Scan for the cell matching the given text and deliver its (x, y) coordinate at center. 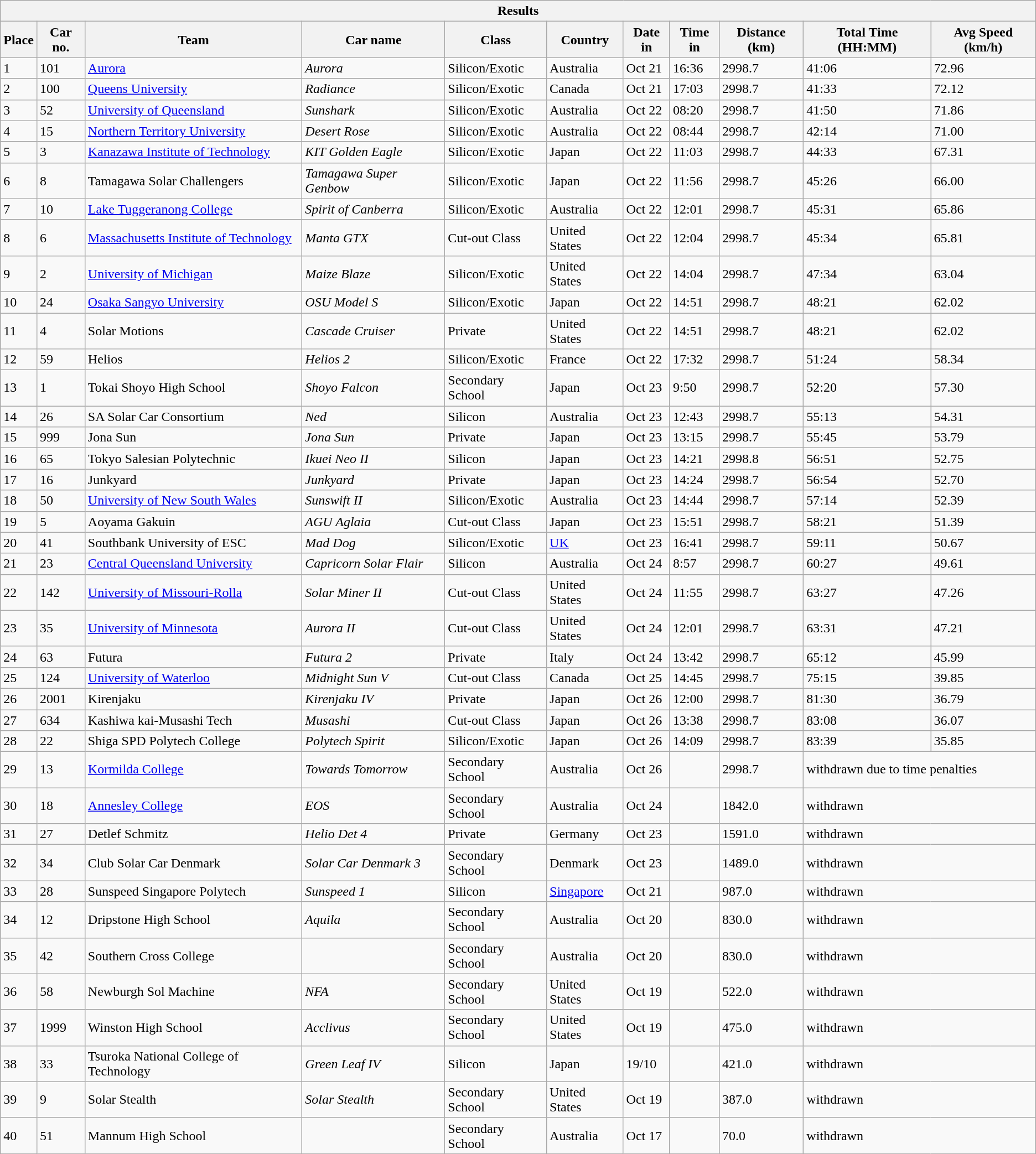
2001 (61, 699)
50.67 (983, 543)
124 (61, 678)
Kormilda College (193, 770)
65 (61, 459)
University of Michigan (193, 273)
11:55 (694, 592)
Northern Territory University (193, 131)
08:20 (694, 110)
11 (19, 331)
KIT Golden Eagle (374, 152)
63.04 (983, 273)
14 (19, 417)
63:27 (867, 592)
Mannum High School (193, 1135)
19 (19, 522)
49.61 (983, 564)
Manta GTX (374, 238)
71.86 (983, 110)
13:38 (694, 720)
57.30 (983, 388)
59:11 (867, 543)
Lake Tuggeranong College (193, 209)
17:03 (694, 89)
41:50 (867, 110)
59 (61, 360)
Towards Tomorrow (374, 770)
19/10 (646, 1063)
50 (61, 501)
1999 (61, 1028)
Sunshark (374, 110)
Detlef Schmitz (193, 834)
25 (19, 678)
Club Solar Car Denmark (193, 863)
58.34 (983, 360)
Kirenjaku (193, 699)
31 (19, 834)
38 (19, 1063)
Helios 2 (374, 360)
Futura 2 (374, 657)
Futura (193, 657)
Total Time (HH:MM) (867, 40)
51:24 (867, 360)
52.70 (983, 480)
Car name (374, 40)
35.85 (983, 741)
56:51 (867, 459)
36.07 (983, 720)
Polytech Spirit (374, 741)
51 (61, 1135)
52.39 (983, 501)
58:21 (867, 522)
999 (61, 438)
Cascade Cruiser (374, 331)
41 (61, 543)
University of Queensland (193, 110)
20 (19, 543)
45:34 (867, 238)
65.86 (983, 209)
47.21 (983, 628)
Southbank University of ESC (193, 543)
387.0 (761, 1100)
Time in (694, 40)
Shiga SPD Polytech College (193, 741)
65:12 (867, 657)
45:26 (867, 180)
Newburgh Sol Machine (193, 991)
Aquila (374, 919)
Sunspeed 1 (374, 891)
Denmark (586, 863)
52:20 (867, 388)
Winston High School (193, 1028)
16:36 (694, 68)
42:14 (867, 131)
Southern Cross College (193, 956)
Desert Rose (374, 131)
71.00 (983, 131)
14:09 (694, 741)
Maize Blaze (374, 273)
SA Solar Car Consortium (193, 417)
Germany (586, 834)
55:45 (867, 438)
9:50 (694, 388)
Midnight Sun V (374, 678)
47.26 (983, 592)
60:27 (867, 564)
45.99 (983, 657)
522.0 (761, 991)
Avg Speed (km/h) (983, 40)
7 (19, 209)
Kanazawa Institute of Technology (193, 152)
987.0 (761, 891)
Distance (km) (761, 40)
45:31 (867, 209)
53.79 (983, 438)
Kashiwa kai-Musashi Tech (193, 720)
OSU Model S (374, 302)
Sunspeed Singapore Polytech (193, 891)
Helio Det 4 (374, 834)
39 (19, 1100)
14:04 (694, 273)
University of Waterloo (193, 678)
39.85 (983, 678)
21 (19, 564)
42 (61, 956)
NFA (374, 991)
51.39 (983, 522)
Tokai Shoyo High School (193, 388)
Results (518, 11)
Ned (374, 417)
Oct 17 (646, 1135)
15:51 (694, 522)
Place (19, 40)
Singapore (586, 891)
37 (19, 1028)
Central Queensland University (193, 564)
14:44 (694, 501)
withdrawn due to time penalties (920, 770)
University of Minnesota (193, 628)
11:03 (694, 152)
2998.8 (761, 459)
54.31 (983, 417)
40 (19, 1135)
634 (61, 720)
Spirit of Canberra (374, 209)
Oct 25 (646, 678)
Tsuroka National College of Technology (193, 1063)
16:41 (694, 543)
14:21 (694, 459)
Mad Dog (374, 543)
08:44 (694, 131)
1591.0 (761, 834)
University of New South Wales (193, 501)
Date in (646, 40)
Solar Motions (193, 331)
Capricorn Solar Flair (374, 564)
Solar Miner II (374, 592)
83:08 (867, 720)
Italy (586, 657)
55:13 (867, 417)
Radiance (374, 89)
67.31 (983, 152)
52.75 (983, 459)
Shoyo Falcon (374, 388)
81:30 (867, 699)
France (586, 360)
Car no. (61, 40)
12:00 (694, 699)
52 (61, 110)
57:14 (867, 501)
29 (19, 770)
101 (61, 68)
47:34 (867, 273)
Team (193, 40)
Queens University (193, 89)
142 (61, 592)
30 (19, 805)
36.79 (983, 699)
Kirenjaku IV (374, 699)
63 (61, 657)
Massachusetts Institute of Technology (193, 238)
421.0 (761, 1063)
Annesley College (193, 805)
75:15 (867, 678)
65.81 (983, 238)
12:43 (694, 417)
UK (586, 543)
66.00 (983, 180)
Solar Car Denmark 3 (374, 863)
Acclivus (374, 1028)
41:33 (867, 89)
56:54 (867, 480)
36 (19, 991)
100 (61, 89)
32 (19, 863)
Osaka Sangyo University (193, 302)
Green Leaf IV (374, 1063)
1489.0 (761, 863)
1842.0 (761, 805)
13:15 (694, 438)
Country (586, 40)
8:57 (694, 564)
58 (61, 991)
Tamagawa Super Genbow (374, 180)
Class (496, 40)
70.0 (761, 1135)
83:39 (867, 741)
12:04 (694, 238)
Dripstone High School (193, 919)
44:33 (867, 152)
17 (19, 480)
63:31 (867, 628)
41:06 (867, 68)
Ikuei Neo II (374, 459)
AGU Aglaia (374, 522)
11:56 (694, 180)
Sunswift II (374, 501)
14:45 (694, 678)
Helios (193, 360)
72.96 (983, 68)
Tamagawa Solar Challengers (193, 180)
University of Missouri-Rolla (193, 592)
Aurora II (374, 628)
13:42 (694, 657)
14:24 (694, 480)
475.0 (761, 1028)
Aoyama Gakuin (193, 522)
Musashi (374, 720)
Tokyo Salesian Polytechnic (193, 459)
72.12 (983, 89)
17:32 (694, 360)
EOS (374, 805)
